Provide the (X, Y) coordinate of the cell's center where the given text is located.  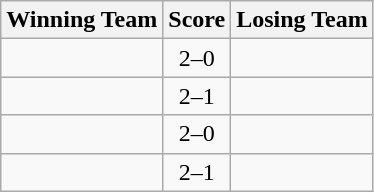
Winning Team (82, 20)
Losing Team (302, 20)
Score (197, 20)
